From the cell containing the given text, extract its center point as [x, y] coordinate. 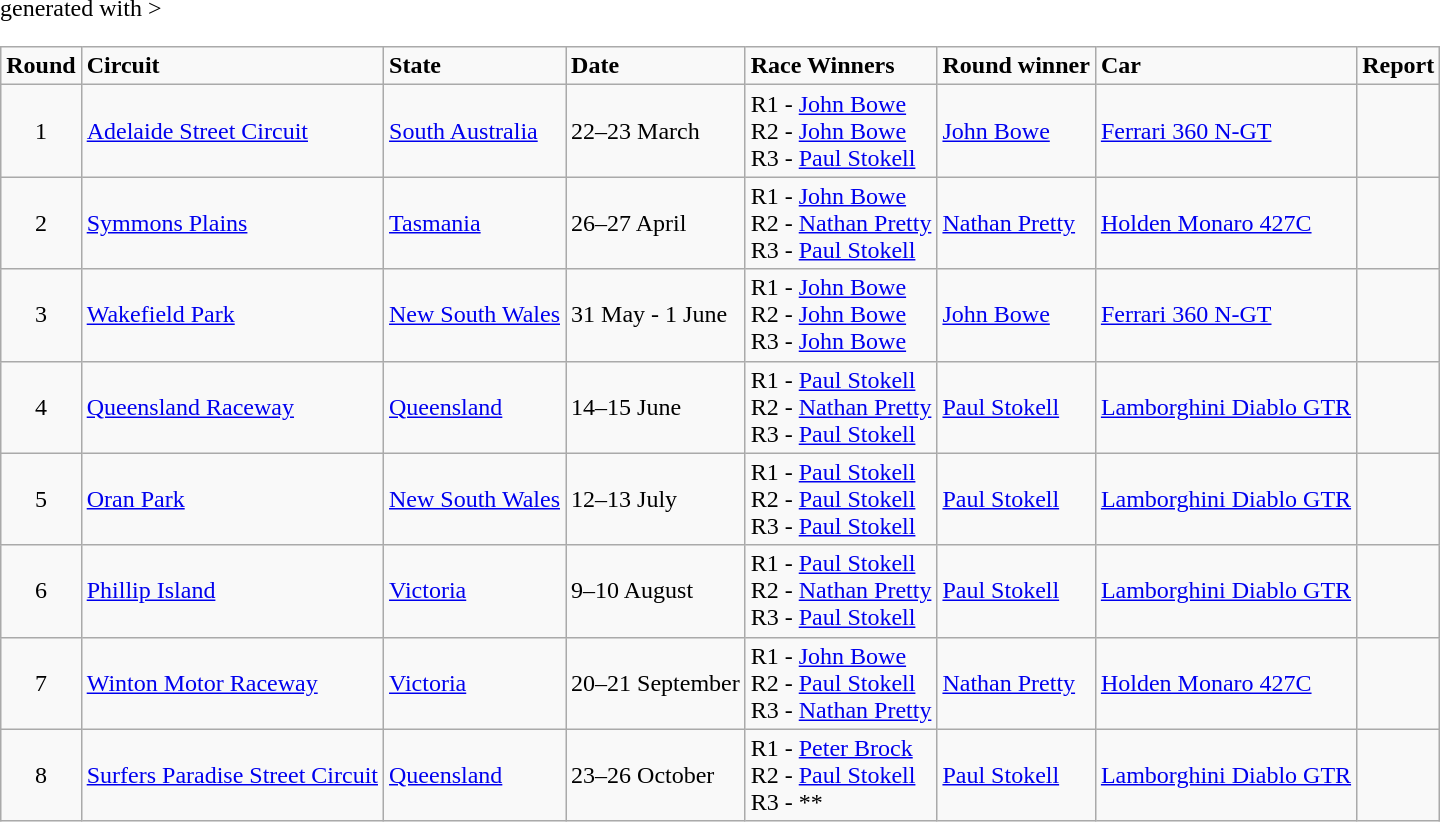
6 [41, 591]
1 [41, 131]
Symmons Plains [232, 223]
Date [656, 66]
Race Winners [841, 66]
R1 - Peter Brock R2 - Paul Stokell R3 - ** [841, 775]
9–10 August [656, 591]
Circuit [232, 66]
12–13 July [656, 499]
R1 - John Bowe R2 - John Bowe R3 - John Bowe [841, 315]
Tasmania [475, 223]
23–26 October [656, 775]
22–23 March [656, 131]
Oran Park [232, 499]
5 [41, 499]
R1 - John Bowe R2 - Paul Stokell R3 - Nathan Pretty [841, 683]
8 [41, 775]
R1 - Paul Stokell R2 - Paul Stokell R3 - Paul Stokell [841, 499]
31 May - 1 June [656, 315]
14–15 June [656, 407]
26–27 April [656, 223]
Adelaide Street Circuit [232, 131]
Phillip Island [232, 591]
20–21 September [656, 683]
Queensland Raceway [232, 407]
Round [41, 66]
Wakefield Park [232, 315]
2 [41, 223]
Car [1226, 66]
State [475, 66]
4 [41, 407]
Round winner [1016, 66]
7 [41, 683]
3 [41, 315]
South Australia [475, 131]
Surfers Paradise Street Circuit [232, 775]
Winton Motor Raceway [232, 683]
R1 - John Bowe R2 - John Bowe R3 - Paul Stokell [841, 131]
Report [1398, 66]
R1 - John Bowe R2 - Nathan Pretty R3 - Paul Stokell [841, 223]
